Return the [X, Y] coordinate for the center point of the cell that contains the specified text.  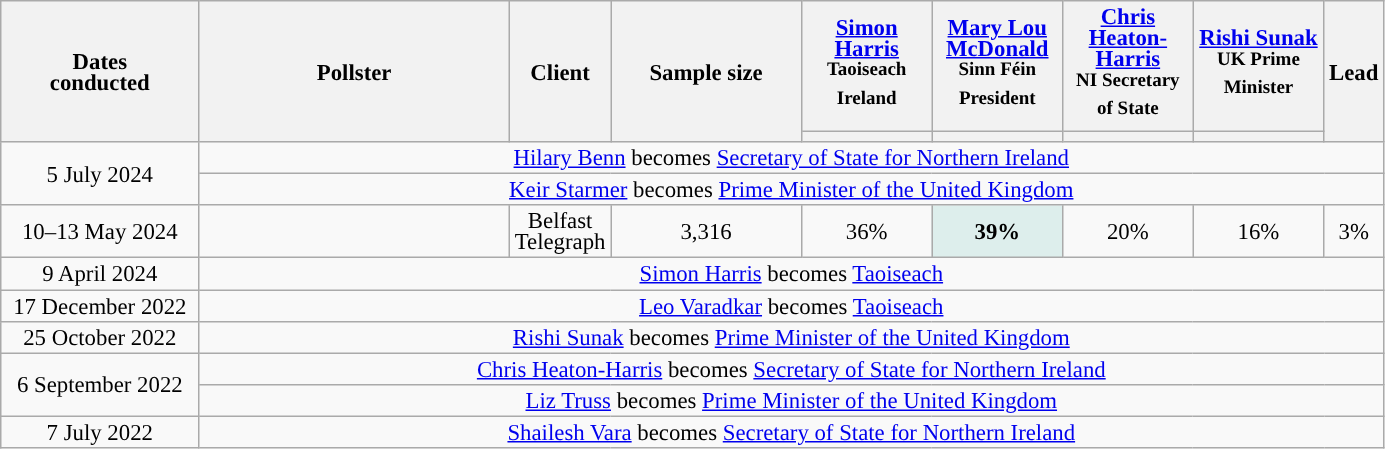
Simon Harris Taoiseach Ireland [866, 66]
3% [1354, 232]
Mary Lou McDonald Sinn Féin President [998, 66]
Hilary Benn becomes Secretary of State for Northern Ireland [792, 158]
20% [1128, 232]
Keir Starmer becomes Prime Minister of the United Kingdom [792, 190]
39% [998, 232]
Chris Heaton-Harris becomes Secretary of State for Northern Ireland [792, 369]
Sample size [706, 72]
Datesconducted [100, 72]
6 September 2022 [100, 384]
Lead [1354, 72]
Belfast Telegraph [560, 232]
7 July 2022 [100, 432]
Client [560, 72]
Pollster [354, 72]
Simon Harris becomes Taoiseach [792, 274]
3,316 [706, 232]
25 October 2022 [100, 337]
Leo Varadkar becomes Taoiseach [792, 306]
36% [866, 232]
17 December 2022 [100, 306]
16% [1258, 232]
10–13 May 2024 [100, 232]
Chris Heaton-Harris NI Secretary of State [1128, 66]
Rishi Sunak becomes Prime Minister of the United Kingdom [792, 337]
Rishi Sunak UK Prime Minister [1258, 66]
9 April 2024 [100, 274]
Shailesh Vara becomes Secretary of State for Northern Ireland [792, 432]
Liz Truss becomes Prime Minister of the United Kingdom [792, 400]
5 July 2024 [100, 174]
